Determine the (x, y) coordinate at the center of the cell enclosing the given text.  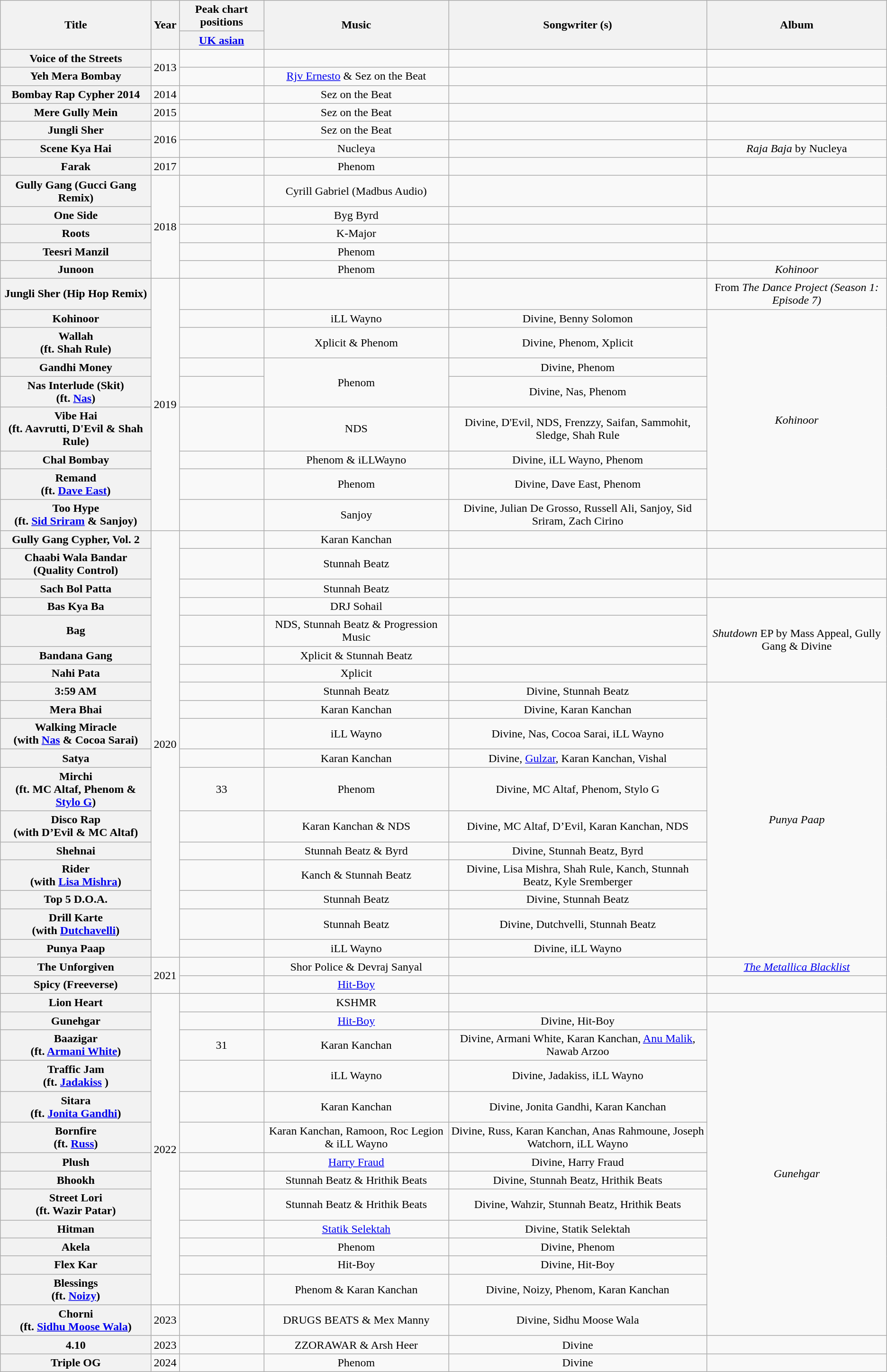
Roots (76, 233)
Harry Fraud (356, 1162)
Satya (76, 758)
Sanjoy (356, 515)
Top 5 D.O.A. (76, 900)
DRUGS BEATS & Mex Manny (356, 1320)
Divine, Jadakiss, iLL Wayno (578, 1076)
Xplicit & Stunnah Beatz (356, 655)
Plush (76, 1162)
NDS (356, 429)
Mere Gully Mein (76, 112)
Triple OG (76, 1363)
Divine, Noizy, Phenom, Karan Kanchan (578, 1289)
Divine, Stunnah Beatz, Byrd (578, 851)
Divine, Sidhu Moose Wala (578, 1320)
Xplicit & Phenom (356, 343)
Xplicit (356, 673)
Bombay Rap Cypher 2014 (76, 94)
2016 (165, 139)
Divine, Harry Fraud (578, 1162)
Divine, Nas, Phenom (578, 391)
Byg Byrd (356, 215)
Junoon (76, 270)
2018 (165, 227)
2019 (165, 405)
UK asian (222, 40)
Title (76, 25)
Phenom & iLLWayno (356, 460)
Drill Karte (with Dutchavelli) (76, 924)
Karan Kanchan & NDS (356, 827)
Sitara (ft. Jonita Gandhi) (76, 1107)
Street Lori (ft. Wazir Patar) (76, 1205)
4.10 (76, 1345)
Bas Kya Ba (76, 606)
Hitman (76, 1229)
Too Hype (ft. Sid Sriram & Sanjoy) (76, 515)
Jungli Sher (76, 130)
31 (222, 1045)
Traffic Jam (ft. Jadakiss ) (76, 1076)
Divine, Karan Kanchan (578, 709)
Kanch & Stunnah Beatz (356, 875)
Sach Bol Patta (76, 588)
Chorni (ft. Sidhu Moose Wala) (76, 1320)
Songwriter (s) (578, 25)
The Metallica Blacklist (797, 966)
Flex Kar (76, 1265)
Divine, Dave East, Phenom (578, 484)
33 (222, 789)
Baazigar (ft. Armani White) (76, 1045)
Divine, Julian De Grosso, Russell Ali, Sanjoy, Sid Sriram, Zach Cirino (578, 515)
2013 (165, 67)
Bandana Gang (76, 655)
Divine, MC Altaf, Phenom, Stylo G (578, 789)
Divine, D'Evil, NDS, Frenzzy, Saifan, Sammohit, Sledge, Shah Rule (578, 429)
Farak (76, 166)
Phenom & Karan Kanchan (356, 1289)
2021 (165, 975)
Divine, iLL Wayno (578, 948)
Divine, Lisa Mishra, Shah Rule, Kanch, Stunnah Beatz, Kyle Sremberger (578, 875)
Bag (76, 630)
Raja Baja by Nucleya (797, 148)
2022 (165, 1149)
Shutdown EP by Mass Appeal, Gully Gang & Divine (797, 640)
Stunnah Beatz & Byrd (356, 851)
KSHMR (356, 1002)
Disco Rap (with D’Evil & MC Altaf) (76, 827)
Music (356, 25)
Divine, MC Altaf, D’Evil, Karan Kanchan, NDS (578, 827)
DRJ Sohail (356, 606)
Gully Gang Cypher, Vol. 2 (76, 539)
2014 (165, 94)
Bornfire (ft. Russ) (76, 1137)
Bhookh (76, 1180)
Divine, Wahzir, Stunnah Beatz, Hrithik Beats (578, 1205)
Divine, Nas, Cocoa Sarai, iLL Wayno (578, 734)
Voice of the Streets (76, 58)
Divine, Phenom, Xplicit (578, 343)
Divine, Russ, Karan Kanchan, Anas Rahmoune, Joseph Watchorn, iLL Wayno (578, 1137)
Divine, Stunnah Beatz, Hrithik Beats (578, 1180)
Teesri Manzil (76, 252)
Nucleya (356, 148)
One Side (76, 215)
Divine, Statik Selektah (578, 1229)
From The Dance Project (Season 1: Episode 7) (797, 294)
Blessings (ft. Noizy) (76, 1289)
NDS, Stunnah Beatz & Progression Music (356, 630)
Spicy (Freeverse) (76, 984)
Chaabi Wala Bandar (Quality Control) (76, 564)
ZZORAWAR & Arsh Heer (356, 1345)
Shor Police & Devraj Sanyal (356, 966)
Divine, Benny Solomon (578, 318)
2015 (165, 112)
Rider (with Lisa Mishra) (76, 875)
Divine, Armani White, Karan Kanchan, Anu Malik, Nawab Arzoo (578, 1045)
Chal Bombay (76, 460)
Wallah (ft. Shah Rule) (76, 343)
2020 (165, 744)
Remand (ft. Dave East) (76, 484)
Gandhi Money (76, 367)
Album (797, 25)
Statik Selektah (356, 1229)
Rjv Ernesto & Sez on the Beat (356, 76)
Divine, Jonita Gandhi, Karan Kanchan (578, 1107)
Divine, Dutchvelli, Stunnah Beatz (578, 924)
Jungli Sher (Hip Hop Remix) (76, 294)
Yeh Mera Bombay (76, 76)
The Unforgiven (76, 966)
Vibe Hai (ft. Aavrutti, D'Evil & Shah Rule) (76, 429)
Nas Interlude (Skit) (ft. Nas) (76, 391)
Cyrill Gabriel (Madbus Audio) (356, 191)
Lion Heart (76, 1002)
Nahi Pata (76, 673)
Akela (76, 1247)
Shehnai (76, 851)
Karan Kanchan, Ramoon, Roc Legion & iLL Wayno (356, 1137)
Mera Bhai (76, 709)
2017 (165, 166)
Scene Kya Hai (76, 148)
Peak chart positions (222, 16)
Walking Miracle (with Nas & Cocoa Sarai) (76, 734)
K-Major (356, 233)
3:59 AM (76, 691)
Divine, iLL Wayno, Phenom (578, 460)
Divine, Gulzar, Karan Kanchan, Vishal (578, 758)
Year (165, 25)
Gully Gang (Gucci Gang Remix) (76, 191)
Mirchi (ft. MC Altaf, Phenom & Stylo G) (76, 789)
2024 (165, 1363)
